Identify which cell holds the provided text, then report its (x, y) central coordinate. 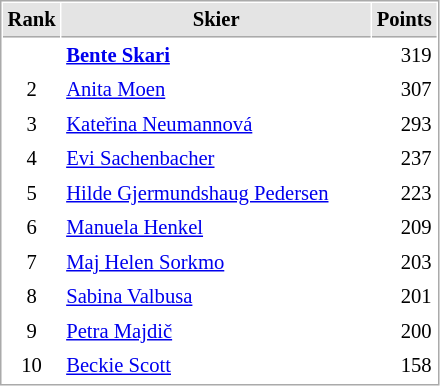
10 (32, 366)
Anita Moen (216, 90)
Manuela Henkel (216, 228)
237 (404, 158)
Beckie Scott (216, 366)
4 (32, 158)
293 (404, 124)
209 (404, 228)
Petra Majdič (216, 332)
Evi Sachenbacher (216, 158)
3 (32, 124)
Hilde Gjermundshaug Pedersen (216, 194)
158 (404, 366)
Sabina Valbusa (216, 296)
Points (404, 20)
200 (404, 332)
2 (32, 90)
223 (404, 194)
Bente Skari (216, 56)
Maj Helen Sorkmo (216, 262)
Rank (32, 20)
307 (404, 90)
319 (404, 56)
Kateřina Neumannová (216, 124)
Skier (216, 20)
8 (32, 296)
7 (32, 262)
6 (32, 228)
9 (32, 332)
5 (32, 194)
203 (404, 262)
201 (404, 296)
